Detect which cell encompasses the target text, then output its [X, Y] center coordinate. 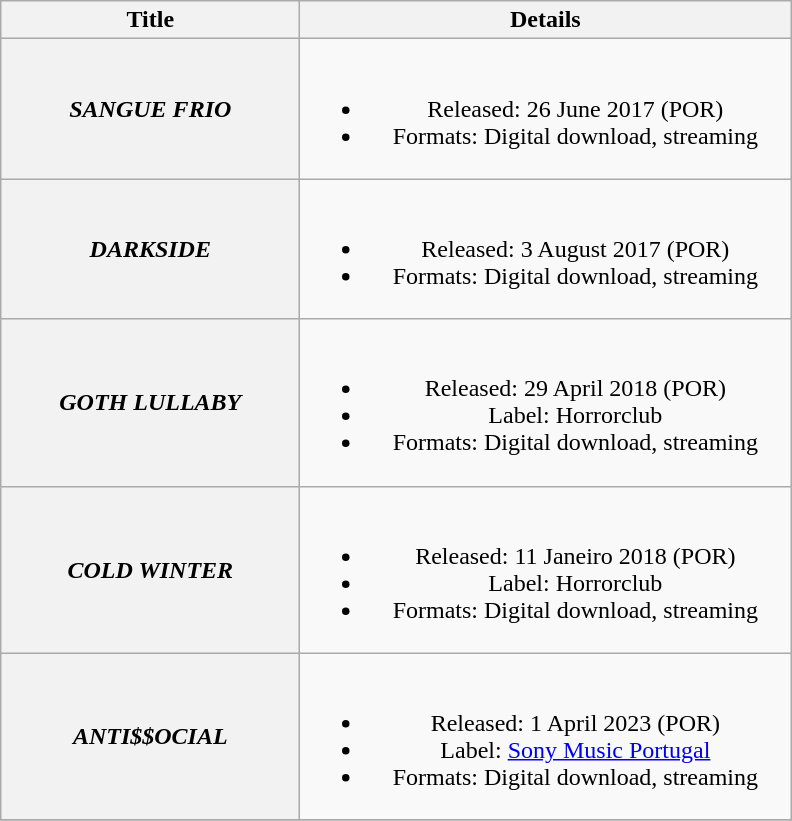
Title [150, 20]
Details [546, 20]
Released: 29 April 2018 (POR)Label: HorrorclubFormats: Digital download, streaming [546, 402]
GOTH LULLABY [150, 402]
Released: 3 August 2017 (POR)Formats: Digital download, streaming [546, 249]
DARKSIDE [150, 249]
Released: 1 April 2023 (POR)Label: Sony Music PortugalFormats: Digital download, streaming [546, 736]
SANGUE FRIO [150, 109]
Released: 11 Janeiro 2018 (POR)Label: HorrorclubFormats: Digital download, streaming [546, 570]
ANTI$$OCIAL [150, 736]
COLD WINTER [150, 570]
Released: 26 June 2017 (POR)Formats: Digital download, streaming [546, 109]
